From the cell containing the given text, extract its center point as [x, y] coordinate. 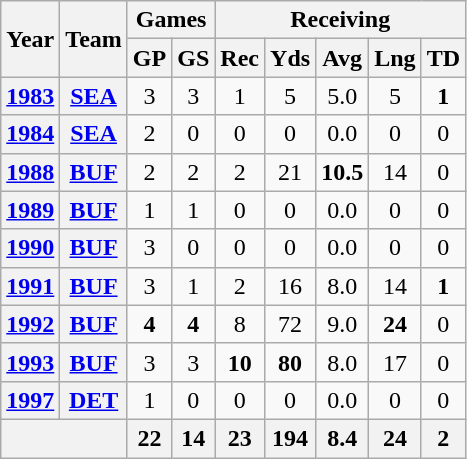
10.5 [342, 172]
80 [290, 362]
10 [240, 362]
194 [290, 438]
Team [94, 39]
1983 [30, 96]
Lng [395, 58]
DET [94, 400]
GS [194, 58]
8 [240, 324]
5.0 [342, 96]
1989 [30, 210]
17 [395, 362]
Avg [342, 58]
1992 [30, 324]
1988 [30, 172]
TD [443, 58]
21 [290, 172]
1997 [30, 400]
Year [30, 39]
9.0 [342, 324]
1984 [30, 134]
Games [170, 20]
1990 [30, 248]
GP [149, 58]
1993 [30, 362]
72 [290, 324]
Yds [290, 58]
Receiving [340, 20]
8.4 [342, 438]
1991 [30, 286]
16 [290, 286]
23 [240, 438]
22 [149, 438]
Rec [240, 58]
